Identify which cell holds the provided text, then report its [x, y] central coordinate. 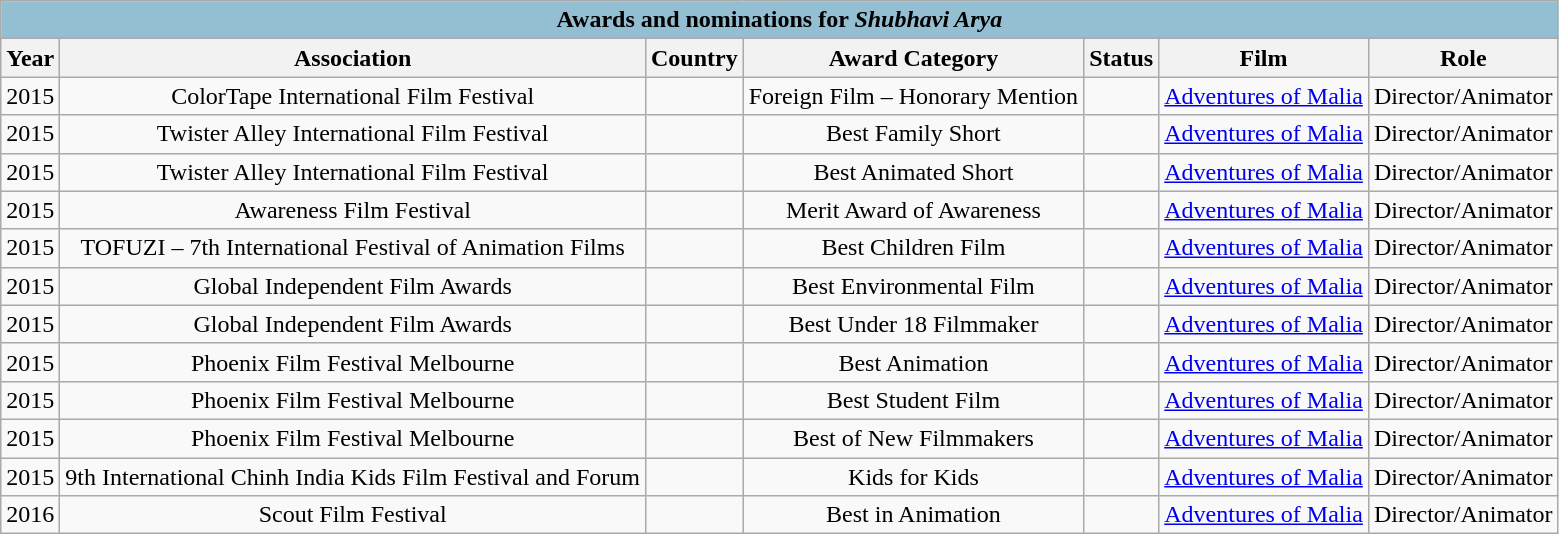
Best Student Film [913, 400]
Best Children Film [913, 248]
2016 [30, 515]
Awards and nominations for Shubhavi Arya [780, 20]
Best of New Filmmakers [913, 438]
ColorTape International Film Festival [353, 96]
Merit Award of Awareness [913, 210]
Best in Animation [913, 515]
Kids for Kids [913, 477]
Best Environmental Film [913, 286]
Best Animation [913, 362]
9th International Chinh India Kids Film Festival and Forum [353, 477]
Scout Film Festival [353, 515]
TOFUZI – 7th International Festival of Animation Films [353, 248]
Country [694, 58]
Association [353, 58]
Award Category [913, 58]
Film [1264, 58]
Status [1122, 58]
Year [30, 58]
Foreign Film – Honorary Mention [913, 96]
Awareness Film Festival [353, 210]
Best Under 18 Filmmaker [913, 324]
Role [1463, 58]
Best Family Short [913, 134]
Best Animated Short [913, 172]
